From the cell containing the given text, extract its center point as [x, y] coordinate. 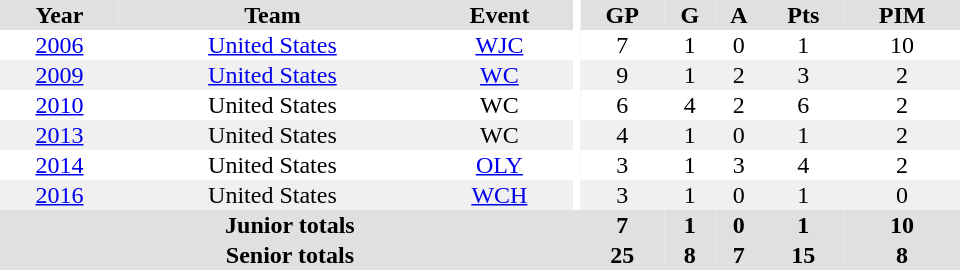
Team [272, 15]
GP [622, 15]
OLY [500, 165]
25 [622, 255]
2013 [60, 135]
Year [60, 15]
Pts [804, 15]
9 [622, 75]
A [738, 15]
WJC [500, 45]
Senior totals [290, 255]
2016 [60, 195]
2006 [60, 45]
G [690, 15]
2014 [60, 165]
Junior totals [290, 225]
Event [500, 15]
2010 [60, 105]
PIM [902, 15]
15 [804, 255]
2009 [60, 75]
WCH [500, 195]
